From the cell containing the given text, extract its center point as (X, Y) coordinate. 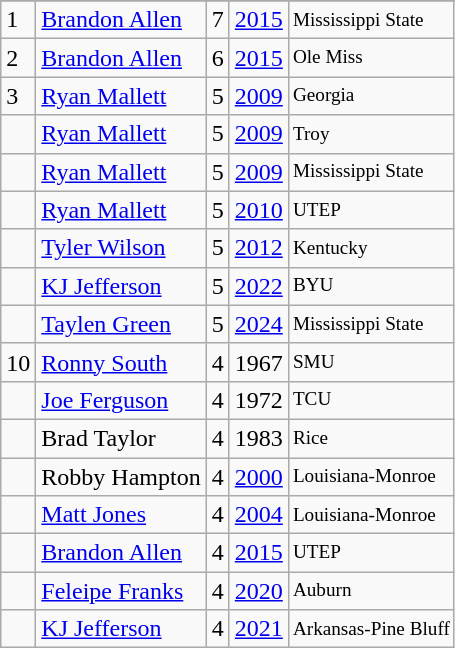
2004 (258, 515)
Matt Jones (121, 515)
Arkansas-Pine Bluff (371, 629)
Taylen Green (121, 324)
10 (18, 362)
Ole Miss (371, 58)
2021 (258, 629)
6 (218, 58)
2010 (258, 210)
TCU (371, 400)
1 (18, 20)
2 (18, 58)
Joe Ferguson (121, 400)
Troy (371, 134)
2022 (258, 286)
2024 (258, 324)
Kentucky (371, 248)
Brad Taylor (121, 438)
Georgia (371, 96)
Ronny South (121, 362)
7 (218, 20)
2000 (258, 477)
1967 (258, 362)
Feleipe Franks (121, 591)
Auburn (371, 591)
2012 (258, 248)
Rice (371, 438)
BYU (371, 286)
Robby Hampton (121, 477)
1983 (258, 438)
3 (18, 96)
1972 (258, 400)
Tyler Wilson (121, 248)
2020 (258, 591)
SMU (371, 362)
